Identify which cell holds the provided text, then report its (x, y) central coordinate. 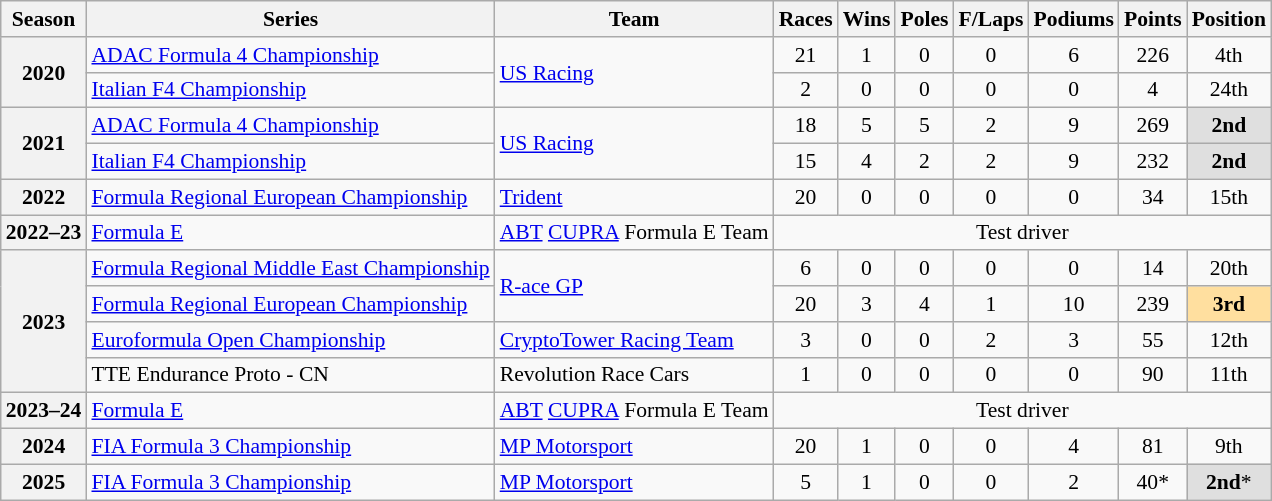
3rd (1229, 304)
269 (1153, 126)
21 (806, 55)
Races (806, 19)
4th (1229, 55)
239 (1153, 304)
14 (1153, 269)
15 (806, 162)
Team (634, 19)
2022 (44, 197)
Series (290, 19)
2024 (44, 447)
34 (1153, 197)
Position (1229, 19)
F/Laps (990, 19)
12th (1229, 340)
Season (44, 19)
Revolution Race Cars (634, 375)
90 (1153, 375)
2020 (44, 72)
9th (1229, 447)
Wins (867, 19)
2025 (44, 482)
Podiums (1074, 19)
20th (1229, 269)
226 (1153, 55)
55 (1153, 340)
TTE Endurance Proto - CN (290, 375)
232 (1153, 162)
2021 (44, 144)
40* (1153, 482)
2nd* (1229, 482)
CryptoTower Racing Team (634, 340)
18 (806, 126)
81 (1153, 447)
Points (1153, 19)
Formula Regional Middle East Championship (290, 269)
Poles (924, 19)
R-ace GP (634, 286)
15th (1229, 197)
2023–24 (44, 411)
11th (1229, 375)
10 (1074, 304)
Trident (634, 197)
24th (1229, 90)
2023 (44, 322)
Euroformula Open Championship (290, 340)
2022–23 (44, 233)
